Identify which cell holds the provided text, then report its [X, Y] central coordinate. 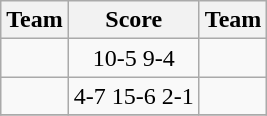
Score [134, 20]
10-5 9-4 [134, 58]
4-7 15-6 2-1 [134, 96]
